Extract the (X, Y) coordinate from the center of the cell holding the provided text.  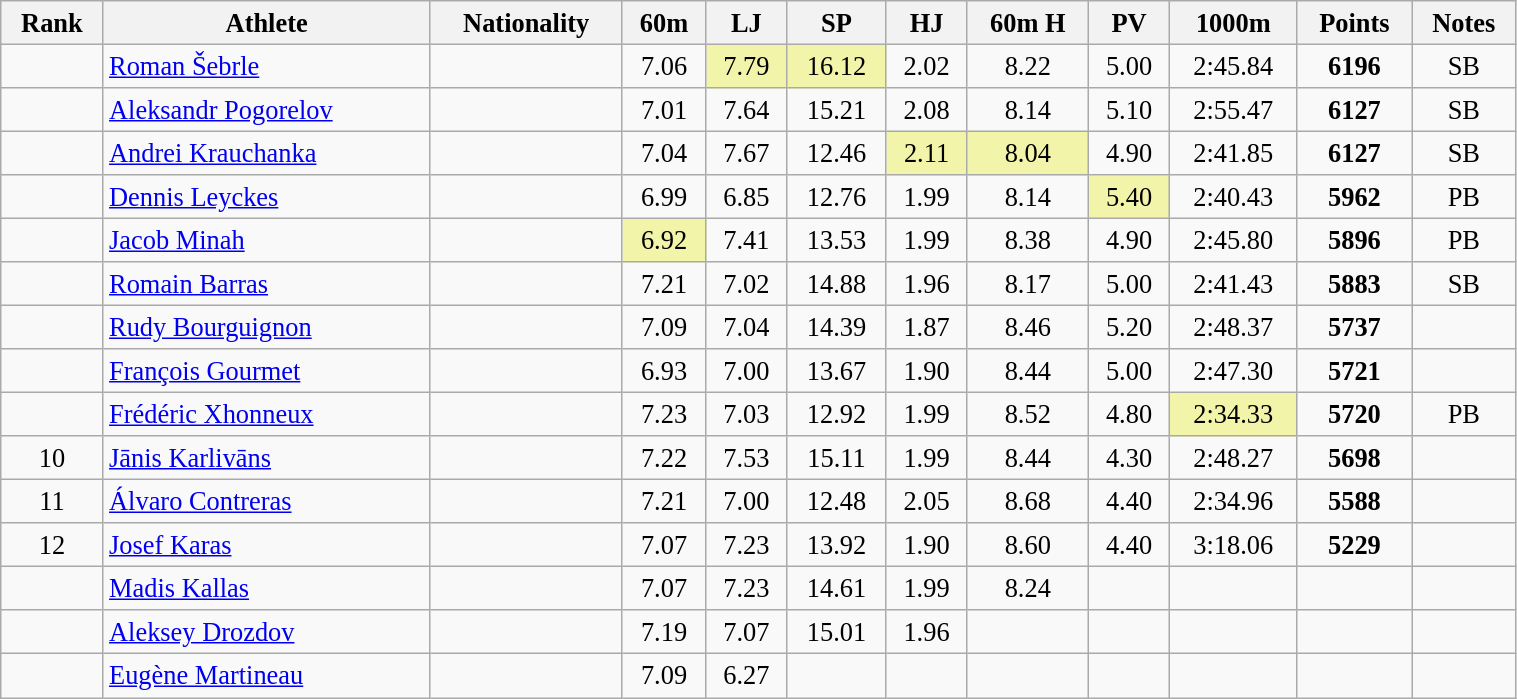
5737 (1354, 327)
Nationality (526, 22)
12.92 (836, 414)
12.76 (836, 197)
8.24 (1028, 588)
2:48.27 (1233, 458)
Jānis Karlivāns (266, 458)
6.92 (664, 240)
SP (836, 22)
8.52 (1028, 414)
7.19 (664, 632)
5698 (1354, 458)
Romain Barras (266, 284)
2:48.37 (1233, 327)
15.21 (836, 109)
Rudy Bourguignon (266, 327)
2:41.85 (1233, 153)
Jacob Minah (266, 240)
2:45.80 (1233, 240)
Madis Kallas (266, 588)
6196 (1354, 66)
15.01 (836, 632)
6.85 (746, 197)
2:34.33 (1233, 414)
11 (52, 501)
12 (52, 545)
Points (1354, 22)
7.06 (664, 66)
13.53 (836, 240)
Frédéric Xhonneux (266, 414)
7.01 (664, 109)
7.02 (746, 284)
7.22 (664, 458)
6.27 (746, 676)
8.68 (1028, 501)
3:18.06 (1233, 545)
4.80 (1130, 414)
2:47.30 (1233, 371)
5883 (1354, 284)
1.87 (926, 327)
8.22 (1028, 66)
Rank (52, 22)
8.17 (1028, 284)
5.20 (1130, 327)
HJ (926, 22)
Josef Karas (266, 545)
2:45.84 (1233, 66)
Athlete (266, 22)
8.60 (1028, 545)
2.05 (926, 501)
12.46 (836, 153)
2:41.43 (1233, 284)
7.64 (746, 109)
8.46 (1028, 327)
8.04 (1028, 153)
2:34.96 (1233, 501)
4.30 (1130, 458)
François Gourmet (266, 371)
2.02 (926, 66)
5.10 (1130, 109)
1000m (1233, 22)
PV (1130, 22)
8.38 (1028, 240)
5720 (1354, 414)
Aleksandr Pogorelov (266, 109)
Roman Šebrle (266, 66)
14.88 (836, 284)
Notes (1464, 22)
14.39 (836, 327)
5229 (1354, 545)
14.61 (836, 588)
7.67 (746, 153)
2.08 (926, 109)
12.48 (836, 501)
5588 (1354, 501)
60m H (1028, 22)
Andrei Krauchanka (266, 153)
60m (664, 22)
10 (52, 458)
5962 (1354, 197)
5896 (1354, 240)
2.11 (926, 153)
6.99 (664, 197)
Dennis Leyckes (266, 197)
16.12 (836, 66)
5.40 (1130, 197)
7.53 (746, 458)
LJ (746, 22)
2:40.43 (1233, 197)
Eugène Martineau (266, 676)
13.67 (836, 371)
5721 (1354, 371)
Álvaro Contreras (266, 501)
7.79 (746, 66)
7.41 (746, 240)
15.11 (836, 458)
7.03 (746, 414)
6.93 (664, 371)
2:55.47 (1233, 109)
Aleksey Drozdov (266, 632)
13.92 (836, 545)
